Capture the cell that displays the provided text and extract its [X, Y] central coordinate. 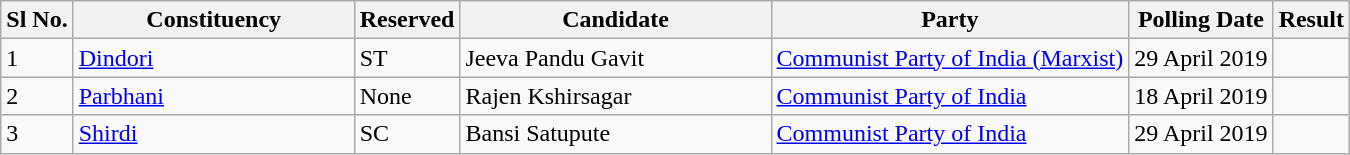
Jeeva Pandu Gavit [616, 58]
3 [37, 134]
Constituency [214, 20]
18 April 2019 [1201, 96]
None [407, 96]
Bansi Satupute [616, 134]
2 [37, 96]
Parbhani [214, 96]
Candidate [616, 20]
Result [1311, 20]
Party [950, 20]
Dindori [214, 58]
Rajen Kshirsagar [616, 96]
1 [37, 58]
Sl No. [37, 20]
Communist Party of India (Marxist) [950, 58]
Shirdi [214, 134]
Reserved [407, 20]
ST [407, 58]
Polling Date [1201, 20]
SC [407, 134]
